Find where the given text appears and provide that cell's center as (X, Y) coordinate. 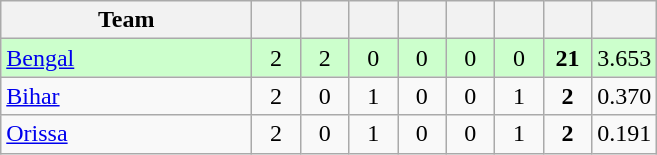
Team (126, 20)
3.653 (624, 58)
21 (568, 58)
Bengal (126, 58)
Bihar (126, 96)
0.370 (624, 96)
Orissa (126, 134)
0.191 (624, 134)
